Pinpoint the cell where the given text exists, returning its [X, Y] midpoint coordinate. 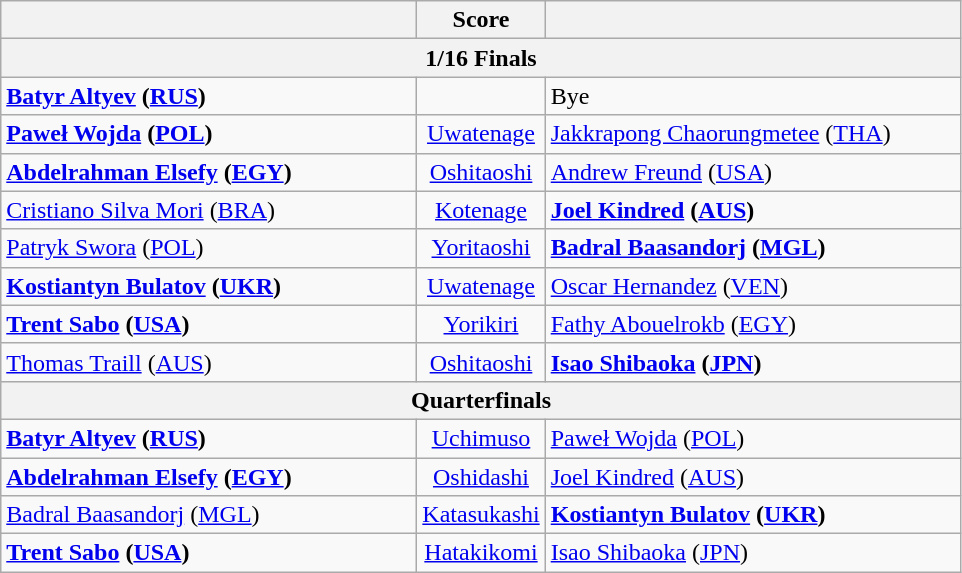
Jakkrapong Chaorungmetee (THA) [753, 134]
Bye [753, 96]
Thomas Traill (AUS) [209, 362]
Andrew Freund (USA) [753, 172]
Oshidashi [481, 477]
Score [481, 20]
1/16 Finals [481, 58]
Yorikiri [481, 324]
Hatakikomi [481, 553]
Cristiano Silva Mori (BRA) [209, 210]
Yoritaoshi [481, 248]
Fathy Abouelrokb (EGY) [753, 324]
Oscar Hernandez (VEN) [753, 286]
Patryk Swora (POL) [209, 248]
Quarterfinals [481, 400]
Kotenage [481, 210]
Katasukashi [481, 515]
Uchimuso [481, 438]
